Extract the [x, y] coordinate from the center of the cell holding the provided text.  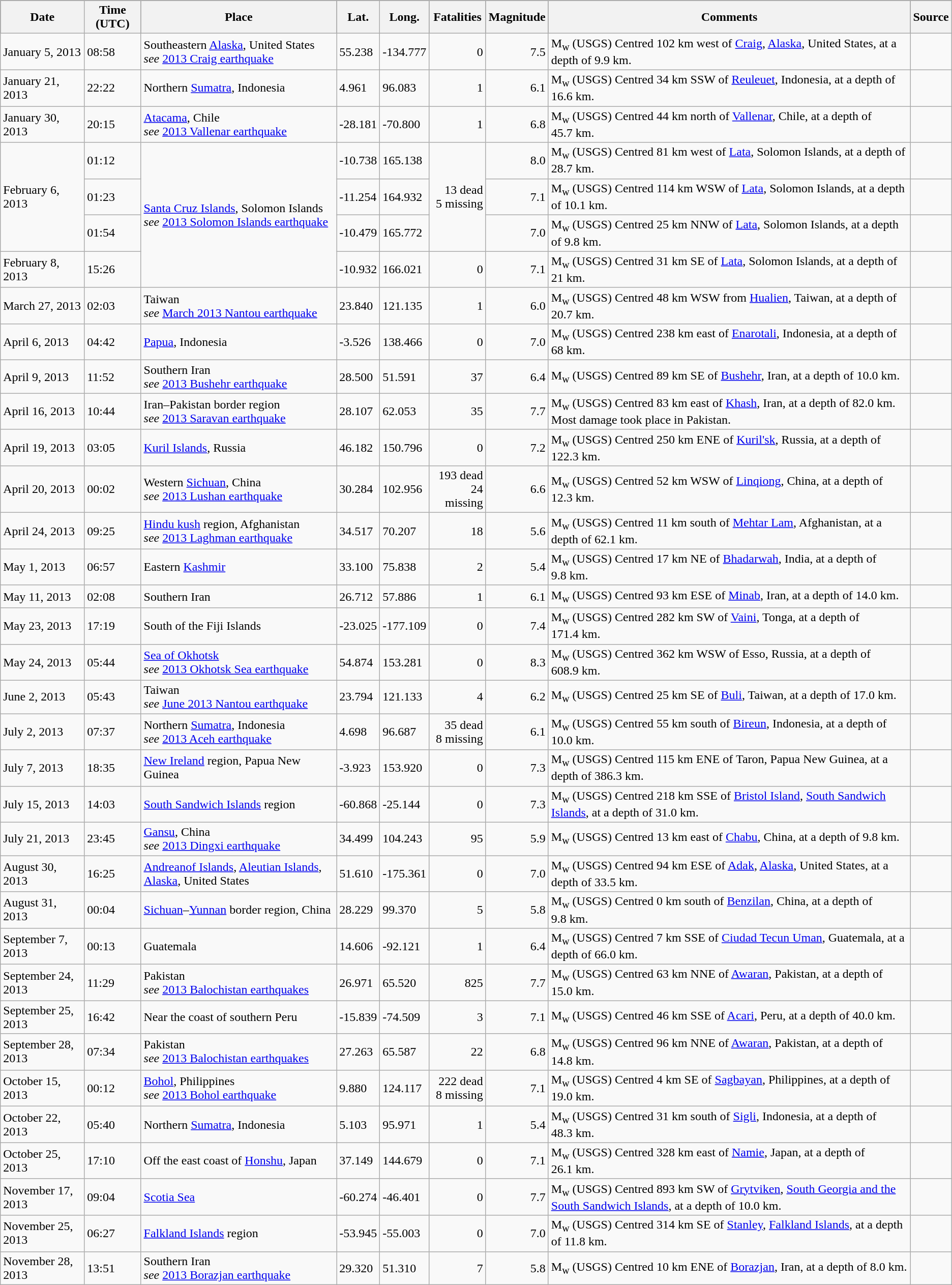
-55.003 [405, 1233]
104.243 [405, 839]
Magnitude [517, 17]
January 21, 2013 [43, 87]
00:12 [113, 1088]
July 21, 2013 [43, 839]
Date [43, 17]
-23.025 [358, 626]
Mw (USGS) Centred 96 km NNE of Awaran, Pakistan, at a depth of 14.8 km. [729, 1052]
95.971 [405, 1124]
222 dead 8 missing [458, 1088]
Mw (USGS) Centred 10 km ENE of Borazjan, Iran, at a depth of 8.0 km. [729, 1268]
-46.401 [405, 1196]
September 24, 2013 [43, 983]
6.6 [517, 489]
May 24, 2013 [43, 662]
-28.181 [358, 124]
30.284 [358, 489]
01:12 [113, 161]
14:03 [113, 804]
18:35 [113, 768]
26.971 [358, 983]
54.874 [358, 662]
Mw (USGS) Centred 282 km SW of Vaini, Tonga, at a depth of 171.4 km. [729, 626]
Mw (USGS) Centred 0 km south of Benzilan, China, at a depth of 9.8 km. [729, 910]
Mw (USGS) Centred 11 km south of Mehtar Lam, Afghanistan, at a depth of 62.1 km. [729, 531]
165.772 [405, 233]
7.2 [517, 448]
Mw (USGS) Centred 115 km ENE of Taron, Papua New Guinea, at a depth of 386.3 km. [729, 768]
22 [458, 1052]
121.133 [405, 697]
16:25 [113, 874]
Mw (USGS) Centred 250 km ENE of Kuril'sk, Russia, at a depth of 122.3 km. [729, 448]
-3.526 [358, 342]
7 [458, 1268]
Bohol, Philippines see 2013 Bohol earthquake [239, 1088]
00:02 [113, 489]
01:54 [113, 233]
164.932 [405, 196]
Andreanof Islands, Aleutian Islands, Alaska, United States [239, 874]
-134.777 [405, 52]
Mw (USGS) Centred 238 km east of Enarotali, Indonesia, at a depth of 68 km. [729, 342]
08:58 [113, 52]
Fatalities [458, 17]
January 5, 2013 [43, 52]
33.100 [358, 567]
Time (UTC) [113, 17]
01:23 [113, 196]
Taiwan see March 2013 Nantou earthquake [239, 305]
Western Sichuan, China see 2013 Lushan earthquake [239, 489]
Mw (USGS) Centred 218 km SSE of Bristol Island, South Sandwich Islands, at a depth of 31.0 km. [729, 804]
99.370 [405, 910]
-10.479 [358, 233]
June 2, 2013 [43, 697]
96.687 [405, 732]
April 9, 2013 [43, 376]
00:13 [113, 946]
Mw (USGS) Centred 94 km ESE of Adak, Alaska, United States, at a depth of 33.5 km. [729, 874]
Mw (USGS) Centred 44 km north of Vallenar, Chile, at a depth of 45.7 km. [729, 124]
00:04 [113, 910]
34.517 [358, 531]
Mw (USGS) Centred 31 km south of Sigli, Indonesia, at a depth of 48.3 km. [729, 1124]
October 15, 2013 [43, 1088]
27.263 [358, 1052]
-175.361 [405, 874]
November 17, 2013 [43, 1196]
28.229 [358, 910]
15:26 [113, 270]
January 30, 2013 [43, 124]
05:40 [113, 1124]
138.466 [405, 342]
Comments [729, 17]
-25.144 [405, 804]
-15.839 [358, 1017]
23.840 [358, 305]
5.6 [517, 531]
Sichuan–Yunnan border region, China [239, 910]
Gansu, China see 2013 Dingxi earthquake [239, 839]
03:05 [113, 448]
23:45 [113, 839]
Southern Iran see 2013 Borazjan earthquake [239, 1268]
825 [458, 983]
17:19 [113, 626]
06:57 [113, 567]
4.698 [358, 732]
Eastern Kashmir [239, 567]
05:44 [113, 662]
7.5 [517, 52]
6.0 [517, 305]
May 11, 2013 [43, 596]
Near the coast of southern Peru [239, 1017]
Lat. [358, 17]
Mw (USGS) Centred 114 km WSW of Lata, Solomon Islands, at a depth of 10.1 km. [729, 196]
02:08 [113, 596]
September 28, 2013 [43, 1052]
-3.923 [358, 768]
7.4 [517, 626]
05:43 [113, 697]
Santa Cruz Islands, Solomon Islands see 2013 Solomon Islands earthquake [239, 215]
102.956 [405, 489]
Mw (USGS) Centred 7 km SSE of Ciudad Tecun Uman, Guatemala, at a depth of 66.0 km. [729, 946]
July 2, 2013 [43, 732]
09:25 [113, 531]
September 7, 2013 [43, 946]
Mw (USGS) Centred 34 km SSW of Reuleuet, Indonesia, at a depth of 16.6 km. [729, 87]
April 20, 2013 [43, 489]
02:03 [113, 305]
35 [458, 411]
October 22, 2013 [43, 1124]
Source [931, 17]
23.794 [358, 697]
165.138 [405, 161]
13:51 [113, 1268]
South Sandwich Islands region [239, 804]
11:52 [113, 376]
Iran–Pakistan border region see 2013 Saravan earthquake [239, 411]
Long. [405, 17]
10:44 [113, 411]
April 24, 2013 [43, 531]
26.712 [358, 596]
13 dead 5 missing [458, 197]
17:10 [113, 1161]
16:42 [113, 1017]
Mw (USGS) Centred 25 km NNW of Lata, Solomon Islands, at a depth of 9.8 km. [729, 233]
153.920 [405, 768]
Mw (USGS) Centred 13 km east of Chabu, China, at a depth of 9.8 km. [729, 839]
70.207 [405, 531]
Hindu kush region, Afghanistan see 2013 Laghman earthquake [239, 531]
166.021 [405, 270]
18 [458, 531]
37.149 [358, 1161]
Mw (USGS) Centred 102 km west of Craig, Alaska, United States, at a depth of 9.9 km. [729, 52]
57.886 [405, 596]
Taiwan see June 2013 Nantou earthquake [239, 697]
96.083 [405, 87]
51.310 [405, 1268]
Southern Iran [239, 596]
New Ireland region, Papua New Guinea [239, 768]
06:27 [113, 1233]
04:42 [113, 342]
Southern Iran see 2013 Bushehr earthquake [239, 376]
95 [458, 839]
153.281 [405, 662]
-10.738 [358, 161]
51.591 [405, 376]
14.606 [358, 946]
Mw (USGS) Centred 25 km SE of Buli, Taiwan, at a depth of 17.0 km. [729, 697]
65.520 [405, 983]
Off the east coast of Honshu, Japan [239, 1161]
October 25, 2013 [43, 1161]
-53.945 [358, 1233]
65.587 [405, 1052]
Falkland Islands region [239, 1233]
-92.121 [405, 946]
Southeastern Alaska, United States see 2013 Craig earthquake [239, 52]
22:22 [113, 87]
4.961 [358, 87]
Mw (USGS) Centred 81 km west of Lata, Solomon Islands, at a depth of 28.7 km. [729, 161]
July 7, 2013 [43, 768]
-60.868 [358, 804]
November 28, 2013 [43, 1268]
124.117 [405, 1088]
2 [458, 567]
Mw (USGS) Centred 893 km SW of Grytviken, South Georgia and the South Sandwich Islands, at a depth of 10.0 km. [729, 1196]
20:15 [113, 124]
Mw (USGS) Centred 83 km east of Khash, Iran, at a depth of 82.0 km. Most damage took place in Pakistan. [729, 411]
August 30, 2013 [43, 874]
46.182 [358, 448]
Scotia Sea [239, 1196]
07:37 [113, 732]
November 25, 2013 [43, 1233]
-177.109 [405, 626]
Mw (USGS) Centred 31 km SE of Lata, Solomon Islands, at a depth of 21 km. [729, 270]
Mw (USGS) Centred 362 km WSW of Esso, Russia, at a depth of 608.9 km. [729, 662]
75.838 [405, 567]
-70.800 [405, 124]
Kuril Islands, Russia [239, 448]
-10.932 [358, 270]
April 16, 2013 [43, 411]
July 15, 2013 [43, 804]
September 25, 2013 [43, 1017]
August 31, 2013 [43, 910]
May 1, 2013 [43, 567]
Mw (USGS) Centred 48 km WSW from Hualien, Taiwan, at a depth of 20.7 km. [729, 305]
Atacama, Chilesee 2013 Vallenar earthquake [239, 124]
Mw (USGS) Centred 93 km ESE of Minab, Iran, at a depth of 14.0 km. [729, 596]
February 8, 2013 [43, 270]
29.320 [358, 1268]
-60.274 [358, 1196]
South of the Fiji Islands [239, 626]
February 6, 2013 [43, 197]
121.135 [405, 305]
28.500 [358, 376]
Mw (USGS) Centred 46 km SSE of Acari, Peru, at a depth of 40.0 km. [729, 1017]
193 dead 24 missing [458, 489]
Mw (USGS) Centred 314 km SE of Stanley, Falkland Islands, at a depth of 11.8 km. [729, 1233]
Mw (USGS) Centred 52 km WSW of Linqiong, China, at a depth of 12.3 km. [729, 489]
Mw (USGS) Centred 63 km NNE of Awaran, Pakistan, at a depth of 15.0 km. [729, 983]
150.796 [405, 448]
May 23, 2013 [43, 626]
April 19, 2013 [43, 448]
62.053 [405, 411]
11:29 [113, 983]
4 [458, 697]
9.880 [358, 1088]
8.3 [517, 662]
Mw (USGS) Centred 89 km SE of Bushehr, Iran, at a depth of 10.0 km. [729, 376]
-11.254 [358, 196]
Northern Sumatra, Indonesia see 2013 Aceh earthquake [239, 732]
144.679 [405, 1161]
5.103 [358, 1124]
51.610 [358, 874]
28.107 [358, 411]
Place [239, 17]
8.0 [517, 161]
-74.509 [405, 1017]
Papua, Indonesia [239, 342]
5.9 [517, 839]
Sea of Okhotsk see 2013 Okhotsk Sea earthquake [239, 662]
55.238 [358, 52]
3 [458, 1017]
35 dead 8 missing [458, 732]
07:34 [113, 1052]
Mw (USGS) Centred 328 km east of Namie, Japan, at a depth of 26.1 km. [729, 1161]
Mw (USGS) Centred 55 km south of Bireun, Indonesia, at a depth of 10.0 km. [729, 732]
5 [458, 910]
Mw (USGS) Centred 4 km SE of Sagbayan, Philippines, at a depth of 19.0 km. [729, 1088]
34.499 [358, 839]
Guatemala [239, 946]
April 6, 2013 [43, 342]
Mw (USGS) Centred 17 km NE of Bhadarwah, India, at a depth of 9.8 km. [729, 567]
6.2 [517, 697]
37 [458, 376]
March 27, 2013 [43, 305]
09:04 [113, 1196]
